Determine the (X, Y) coordinate at the center of the cell enclosing the given text.  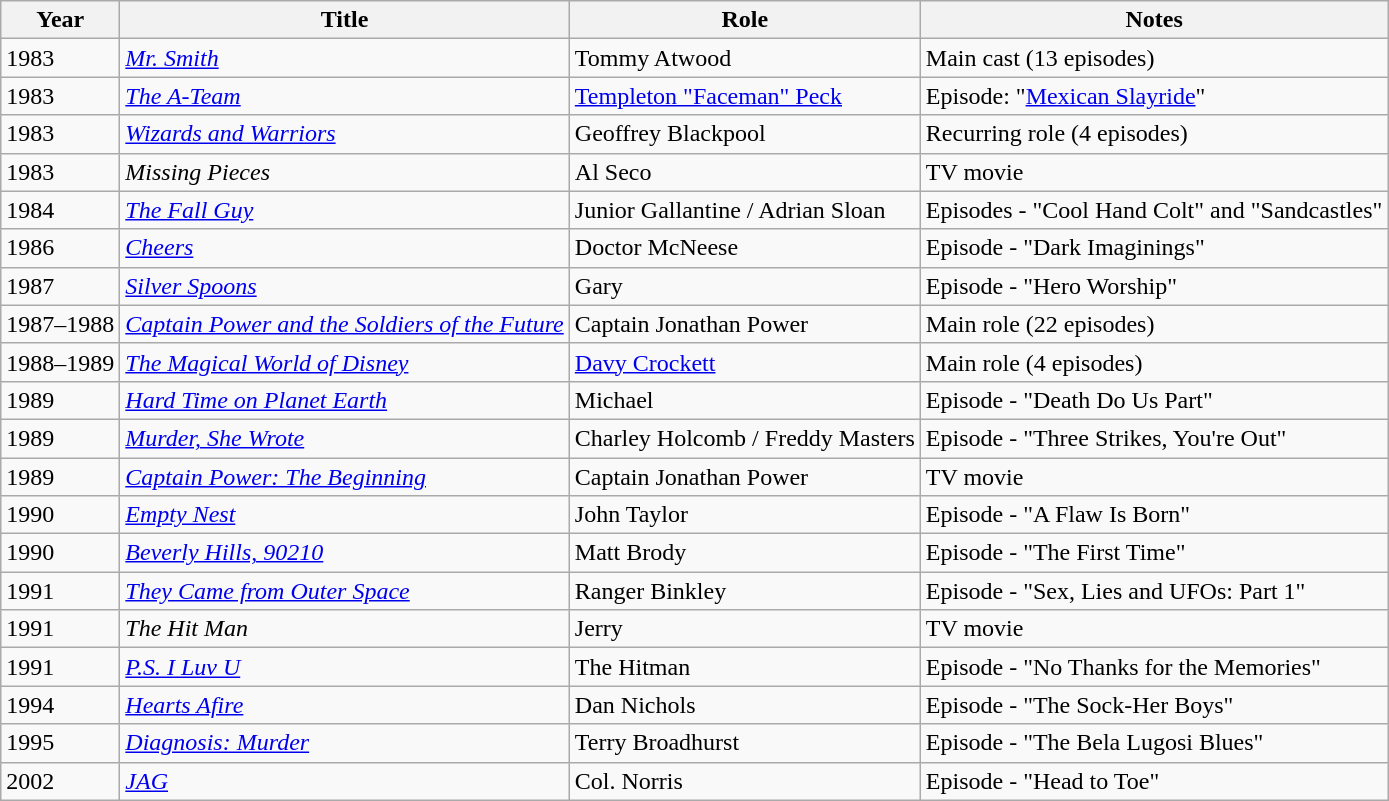
Episode - "Sex, Lies and UFOs: Part 1" (1154, 591)
1987 (60, 286)
Episode - "Three Strikes, You're Out" (1154, 438)
Mr. Smith (344, 58)
Matt Brody (744, 553)
Templeton "Faceman" Peck (744, 96)
JAG (344, 781)
Notes (1154, 20)
Col. Norris (744, 781)
P.S. I Luv U (344, 667)
Episode - "Death Do Us Part" (1154, 400)
Gary (744, 286)
Role (744, 20)
Silver Spoons (344, 286)
Cheers (344, 248)
The Hit Man (344, 629)
The Hitman (744, 667)
Main role (22 episodes) (1154, 324)
Main cast (13 episodes) (1154, 58)
The A-Team (344, 96)
Beverly Hills, 90210 (344, 553)
Junior Gallantine / Adrian Sloan (744, 210)
Episode - "A Flaw Is Born" (1154, 515)
Missing Pieces (344, 172)
Captain Power and the Soldiers of the Future (344, 324)
1995 (60, 743)
Hearts Afire (344, 705)
Wizards and Warriors (344, 134)
Geoffrey Blackpool (744, 134)
Recurring role (4 episodes) (1154, 134)
Hard Time on Planet Earth (344, 400)
Episode - "The First Time" (1154, 553)
Jerry (744, 629)
1987–1988 (60, 324)
Empty Nest (344, 515)
The Fall Guy (344, 210)
Diagnosis: Murder (344, 743)
Episode: "Mexican Slayride" (1154, 96)
1988–1989 (60, 362)
Ranger Binkley (744, 591)
Doctor McNeese (744, 248)
Episode - "Dark Imaginings" (1154, 248)
Episode - "The Bela Lugosi Blues" (1154, 743)
Captain Power: The Beginning (344, 477)
Title (344, 20)
John Taylor (744, 515)
They Came from Outer Space (344, 591)
1984 (60, 210)
Episode - "The Sock-Her Boys" (1154, 705)
Al Seco (744, 172)
1994 (60, 705)
Michael (744, 400)
Dan Nichols (744, 705)
Main role (4 episodes) (1154, 362)
Year (60, 20)
Murder, She Wrote (344, 438)
2002 (60, 781)
Episodes - "Cool Hand Colt" and "Sandcastles" (1154, 210)
Episode - "No Thanks for the Memories" (1154, 667)
Charley Holcomb / Freddy Masters (744, 438)
Tommy Atwood (744, 58)
Episode - "Hero Worship" (1154, 286)
The Magical World of Disney (344, 362)
1986 (60, 248)
Episode - "Head to Toe" (1154, 781)
Davy Crockett (744, 362)
Terry Broadhurst (744, 743)
